Scan for the cell matching the given text and deliver its (X, Y) coordinate at center. 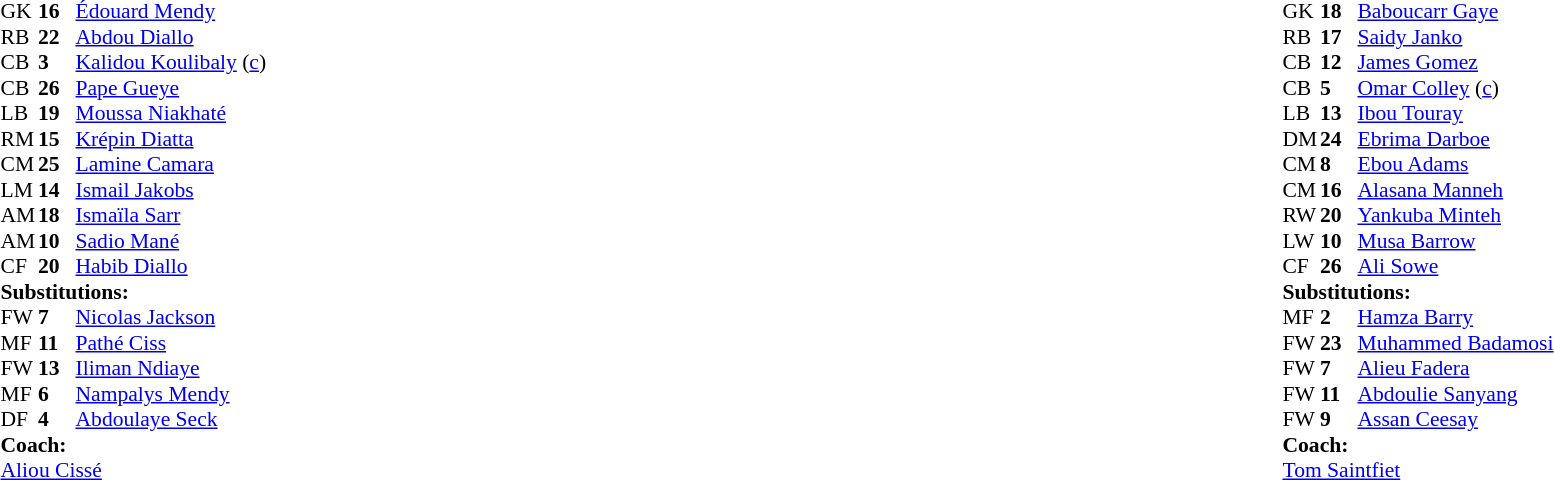
Assan Ceesay (1455, 419)
RW (1301, 215)
Lamine Camara (172, 165)
14 (57, 190)
24 (1339, 139)
15 (57, 139)
17 (1339, 37)
6 (57, 394)
Abdoulaye Seck (172, 419)
12 (1339, 63)
Abdoulie Sanyang (1455, 394)
Ebou Adams (1455, 165)
Krépin Diatta (172, 139)
LW (1301, 241)
Ebrima Darboe (1455, 139)
Omar Colley (c) (1455, 88)
25 (57, 165)
Sadio Mané (172, 241)
Yankuba Minteh (1455, 215)
LM (19, 190)
Pape Gueye (172, 88)
16 (1339, 190)
5 (1339, 88)
Musa Barrow (1455, 241)
Pathé Ciss (172, 343)
Ismail Jakobs (172, 190)
Ali Sowe (1455, 267)
DF (19, 419)
2 (1339, 317)
8 (1339, 165)
Moussa Niakhaté (172, 113)
4 (57, 419)
19 (57, 113)
Abdou Diallo (172, 37)
RM (19, 139)
Saidy Janko (1455, 37)
Alasana Manneh (1455, 190)
22 (57, 37)
Muhammed Badamosi (1455, 343)
Ismaïla Sarr (172, 215)
23 (1339, 343)
Ibou Touray (1455, 113)
Habib Diallo (172, 267)
DM (1301, 139)
18 (57, 215)
James Gomez (1455, 63)
Hamza Barry (1455, 317)
9 (1339, 419)
Iliman Ndiaye (172, 369)
Alieu Fadera (1455, 369)
Nicolas Jackson (172, 317)
Kalidou Koulibaly (c) (172, 63)
Nampalys Mendy (172, 394)
3 (57, 63)
